Search for the cell housing the specified text and yield its [X, Y] center coordinate. 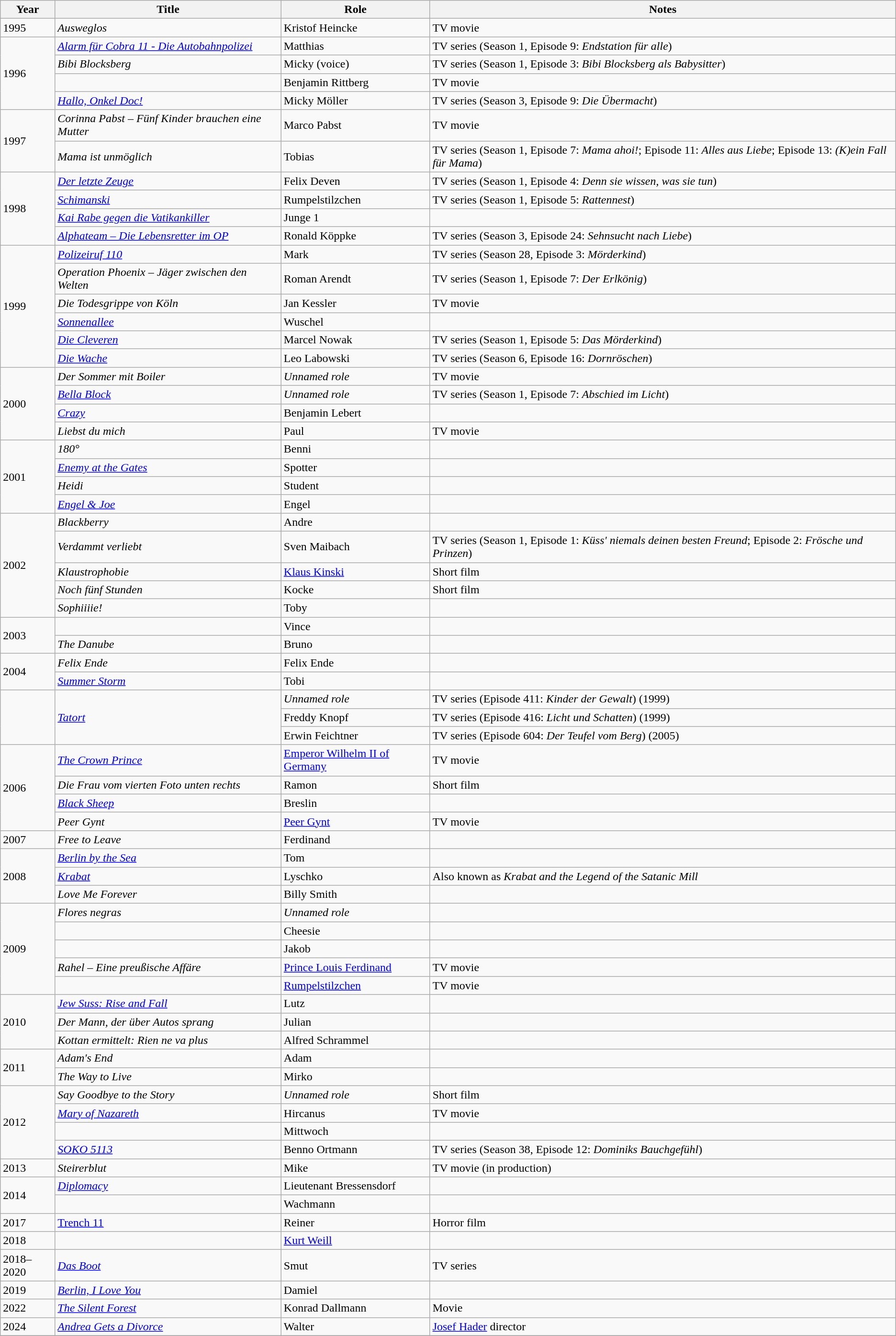
1997 [28, 141]
Kristof Heincke [355, 28]
TV series (Episode 604: Der Teufel vom Berg) (2005) [662, 736]
1999 [28, 306]
Hircanus [355, 1113]
TV series (Episode 411: Kinder der Gewalt) (1999) [662, 699]
TV series (Season 1, Episode 3: Bibi Blocksberg als Babysitter) [662, 64]
Smut [355, 1265]
Student [355, 486]
Kai Rabe gegen die Vatikankiller [168, 217]
1996 [28, 73]
2022 [28, 1308]
Schimanski [168, 199]
2024 [28, 1326]
Reiner [355, 1223]
Movie [662, 1308]
Junge 1 [355, 217]
Ramon [355, 785]
Steirerblut [168, 1168]
Kurt Weill [355, 1241]
Jan Kessler [355, 304]
The Crown Prince [168, 760]
2009 [28, 949]
Die Cleveren [168, 340]
Horror film [662, 1223]
Mike [355, 1168]
Erwin Feichtner [355, 736]
Bibi Blocksberg [168, 64]
2007 [28, 839]
Die Frau vom vierten Foto unten rechts [168, 785]
Enemy at the Gates [168, 467]
TV series (Season 38, Episode 12: Dominiks Bauchgefühl) [662, 1149]
Black Sheep [168, 803]
2018–2020 [28, 1265]
Felix Deven [355, 181]
TV series (Season 1, Episode 4: Denn sie wissen, was sie tun) [662, 181]
Andre [355, 522]
Benni [355, 449]
TV series (Season 1, Episode 5: Rattennest) [662, 199]
2008 [28, 876]
Wachmann [355, 1204]
Der Sommer mit Boiler [168, 376]
1995 [28, 28]
TV series (Episode 416: Licht und Schatten) (1999) [662, 717]
2019 [28, 1290]
Wuschel [355, 322]
2000 [28, 404]
Tatort [168, 717]
TV series (Season 1, Episode 7: Abschied im Licht) [662, 395]
Engel & Joe [168, 504]
Sonnenallee [168, 322]
Bruno [355, 645]
Also known as Krabat and the Legend of the Satanic Mill [662, 876]
Benjamin Rittberg [355, 82]
Berlin by the Sea [168, 858]
TV series [662, 1265]
Klaustrophobie [168, 571]
The Danube [168, 645]
2012 [28, 1122]
Crazy [168, 413]
Benjamin Lebert [355, 413]
Jakob [355, 949]
Jew Suss: Rise and Fall [168, 1004]
Walter [355, 1326]
Marcel Nowak [355, 340]
Der Mann, der über Autos sprang [168, 1022]
Heidi [168, 486]
Alarm für Cobra 11 - Die Autobahnpolizei [168, 46]
Mama ist unmöglich [168, 156]
2018 [28, 1241]
Der letzte Zeuge [168, 181]
Flores negras [168, 913]
Bella Block [168, 395]
Julian [355, 1022]
2003 [28, 635]
Alphateam – Die Lebensretter im OP [168, 236]
180° [168, 449]
Mittwoch [355, 1131]
Konrad Dallmann [355, 1308]
Billy Smith [355, 894]
Roman Arendt [355, 279]
The Silent Forest [168, 1308]
Love Me Forever [168, 894]
TV series (Season 1, Episode 7: Mama ahoi!; Episode 11: Alles aus Liebe; Episode 13: (K)ein Fall für Mama) [662, 156]
Sophiiiie! [168, 608]
Liebst du mich [168, 431]
Mirko [355, 1076]
Prince Louis Ferdinand [355, 967]
Adam's End [168, 1058]
Vince [355, 626]
2017 [28, 1223]
Die Wache [168, 358]
Hallo, Onkel Doc! [168, 101]
Say Goodbye to the Story [168, 1095]
Summer Storm [168, 681]
Ronald Köppke [355, 236]
Engel [355, 504]
Sven Maibach [355, 547]
Die Todesgrippe von Köln [168, 304]
TV movie (in production) [662, 1168]
TV series (Season 28, Episode 3: Mörderkind) [662, 254]
Ferdinand [355, 839]
2002 [28, 565]
Micky (voice) [355, 64]
2001 [28, 476]
2014 [28, 1195]
Verdammt verliebt [168, 547]
Toby [355, 608]
SOKO 5113 [168, 1149]
Spotter [355, 467]
Operation Phoenix – Jäger zwischen den Welten [168, 279]
2010 [28, 1022]
Benno Ortmann [355, 1149]
Notes [662, 10]
Mark [355, 254]
TV series (Season 3, Episode 24: Sehnsucht nach Liebe) [662, 236]
Marco Pabst [355, 125]
TV series (Season 3, Episode 9: Die Übermacht) [662, 101]
Free to Leave [168, 839]
Noch fünf Stunden [168, 590]
2013 [28, 1168]
Breslin [355, 803]
Year [28, 10]
Matthias [355, 46]
Tobias [355, 156]
2006 [28, 787]
TV series (Season 6, Episode 16: Dornröschen) [662, 358]
Das Boot [168, 1265]
TV series (Season 1, Episode 1: Küss' niemals deinen besten Freund; Episode 2: Frösche und Prinzen) [662, 547]
The Way to Live [168, 1076]
Adam [355, 1058]
Role [355, 10]
Alfred Schrammel [355, 1040]
Tobi [355, 681]
Lieutenant Bressensdorf [355, 1186]
Corinna Pabst – Fünf Kinder brauchen eine Mutter [168, 125]
Trench 11 [168, 1223]
Josef Hader director [662, 1326]
Leo Labowski [355, 358]
TV series (Season 1, Episode 5: Das Mörderkind) [662, 340]
Berlin, I Love You [168, 1290]
Tom [355, 858]
TV series (Season 1, Episode 7: Der Erlkönig) [662, 279]
Mary of Nazareth [168, 1113]
TV series (Season 1, Episode 9: Endstation für alle) [662, 46]
Emperor Wilhelm II of Germany [355, 760]
Rahel – Eine preußische Affäre [168, 967]
Kocke [355, 590]
Cheesie [355, 931]
Krabat [168, 876]
Micky Möller [355, 101]
Diplomacy [168, 1186]
Klaus Kinski [355, 571]
Kottan ermittelt: Rien ne va plus [168, 1040]
Lutz [355, 1004]
Andrea Gets a Divorce [168, 1326]
Ausweglos [168, 28]
2011 [28, 1067]
Damiel [355, 1290]
Lyschko [355, 876]
Polizeiruf 110 [168, 254]
Title [168, 10]
Paul [355, 431]
2004 [28, 672]
1998 [28, 208]
Freddy Knopf [355, 717]
Blackberry [168, 522]
